Scan for the cell matching the given text and deliver its [X, Y] coordinate at center. 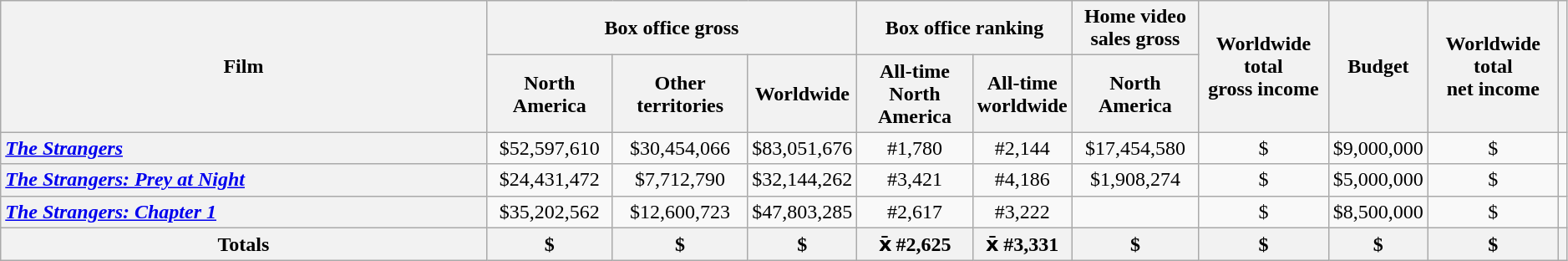
Totals [244, 244]
All-timeworldwide [1022, 94]
Film [244, 67]
$35,202,562 [550, 212]
$47,803,285 [802, 212]
$8,500,000 [1378, 212]
Box office gross [672, 28]
$7,712,790 [680, 180]
Other territories [680, 94]
$30,454,066 [680, 148]
Worldwide totalnet income [1493, 67]
#3,222 [1022, 212]
The Strangers [244, 148]
$83,051,676 [802, 148]
$32,144,262 [802, 180]
Home videosales gross [1134, 28]
The Strangers: Prey at Night [244, 180]
x̄ #2,625 [915, 244]
Box office ranking [964, 28]
Worldwide [802, 94]
Budget [1378, 67]
$5,000,000 [1378, 180]
Worldwide totalgross income [1264, 67]
$9,000,000 [1378, 148]
$52,597,610 [550, 148]
$12,600,723 [680, 212]
All-timeNorth America [915, 94]
$24,431,472 [550, 180]
x̄ #3,331 [1022, 244]
$1,908,274 [1134, 180]
#4,186 [1022, 180]
The Strangers: Chapter 1 [244, 212]
#2,617 [915, 212]
$17,454,580 [1134, 148]
#2,144 [1022, 148]
#1,780 [915, 148]
#3,421 [915, 180]
